Detect which cell encompasses the target text, then output its [x, y] center coordinate. 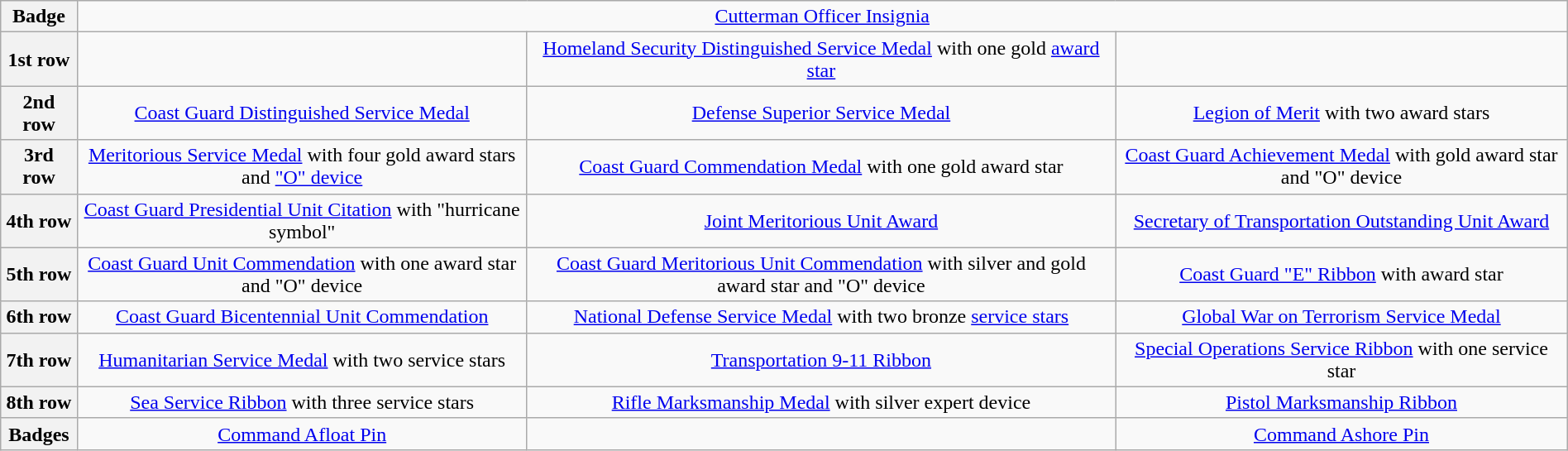
Meritorious Service Medal with four gold award stars and "O" device [302, 167]
1st row [39, 60]
3rd row [39, 167]
National Defense Service Medal with two bronze service stars [821, 317]
Defense Superior Service Medal [821, 113]
Badges [39, 434]
Command Afloat Pin [302, 434]
7th row [39, 359]
Sea Service Ribbon with three service stars [302, 402]
Special Operations Service Ribbon with one service star [1341, 359]
Coast Guard Bicentennial Unit Commendation [302, 317]
5th row [39, 275]
Global War on Terrorism Service Medal [1341, 317]
Rifle Marksmanship Medal with silver expert device [821, 402]
Coast Guard Distinguished Service Medal [302, 113]
Badge [39, 17]
Command Ashore Pin [1341, 434]
Humanitarian Service Medal with two service stars [302, 359]
Pistol Marksmanship Ribbon [1341, 402]
Legion of Merit with two award stars [1341, 113]
Joint Meritorious Unit Award [821, 220]
2nd row [39, 113]
Coast Guard Meritorious Unit Commendation with silver and gold award star and "O" device [821, 275]
Coast Guard Presidential Unit Citation with "hurricane symbol" [302, 220]
8th row [39, 402]
Coast Guard "E" Ribbon with award star [1341, 275]
6th row [39, 317]
Cutterman Officer Insignia [822, 17]
Secretary of Transportation Outstanding Unit Award [1341, 220]
Coast Guard Unit Commendation with one award star and "O" device [302, 275]
Homeland Security Distinguished Service Medal with one gold award star [821, 60]
Transportation 9-11 Ribbon [821, 359]
Coast Guard Achievement Medal with gold award star and "O" device [1341, 167]
Coast Guard Commendation Medal with one gold award star [821, 167]
4th row [39, 220]
